Scan for the cell matching the given text and deliver its (x, y) coordinate at center. 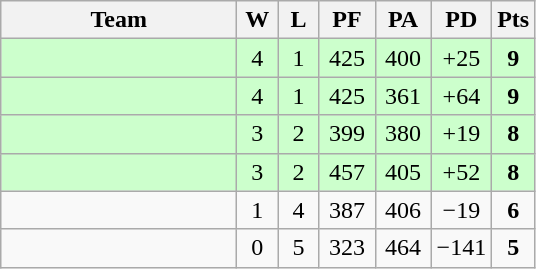
Pts (514, 20)
361 (403, 96)
323 (347, 248)
405 (403, 172)
399 (347, 134)
406 (403, 210)
W (258, 20)
464 (403, 248)
6 (514, 210)
−19 (462, 210)
380 (403, 134)
387 (347, 210)
+64 (462, 96)
+25 (462, 58)
−141 (462, 248)
400 (403, 58)
Team (119, 20)
L (298, 20)
0 (258, 248)
457 (347, 172)
PD (462, 20)
+52 (462, 172)
PA (403, 20)
PF (347, 20)
+19 (462, 134)
